Return (x, y) of the center of cell containing provided text 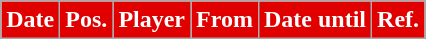
Date until (314, 20)
Pos. (86, 20)
From (225, 20)
Date (30, 20)
Ref. (398, 20)
Player (152, 20)
